Locate the cell with the specified text and output its (X, Y) center coordinate. 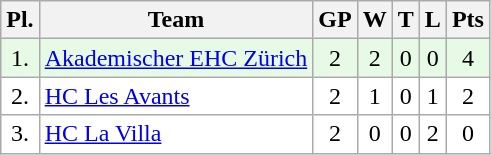
Team (176, 20)
HC La Villa (176, 134)
2. (20, 96)
HC Les Avants (176, 96)
1. (20, 58)
L (432, 20)
Akademischer EHC Zürich (176, 58)
3. (20, 134)
GP (335, 20)
Pl. (20, 20)
T (406, 20)
Pts (468, 20)
W (374, 20)
4 (468, 58)
